Return the [X, Y] coordinate for the center point of the cell that contains the specified text.  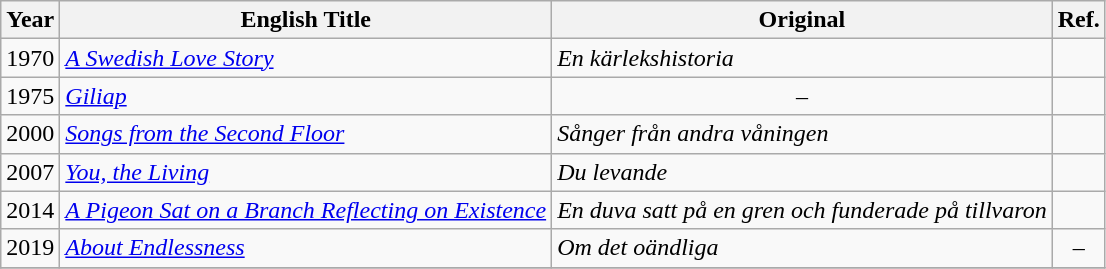
1970 [30, 58]
A Pigeon Sat on a Branch Reflecting on Existence [306, 210]
Giliap [306, 96]
Sånger från andra våningen [802, 134]
Songs from the Second Floor [306, 134]
2007 [30, 172]
English Title [306, 20]
Ref. [1078, 20]
About Endlessness [306, 248]
2014 [30, 210]
En duva satt på en gren och funderade på tillvaron [802, 210]
You, the Living [306, 172]
2000 [30, 134]
Year [30, 20]
A Swedish Love Story [306, 58]
Du levande [802, 172]
En kärlekshistoria [802, 58]
Om det oändliga [802, 248]
Original [802, 20]
2019 [30, 248]
1975 [30, 96]
